Detect which cell encompasses the target text, then output its (X, Y) center coordinate. 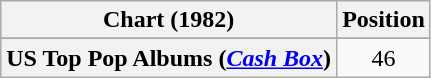
Chart (1982) (169, 20)
Position (384, 20)
US Top Pop Albums (Cash Box) (169, 58)
46 (384, 58)
